For the text-containing cell, return its midpoint in (X, Y) coordinate format. 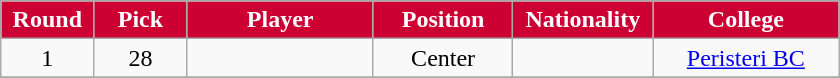
Peristeri BC (746, 58)
College (746, 20)
1 (48, 58)
Pick (140, 20)
Position (443, 20)
Center (443, 58)
Nationality (583, 20)
Round (48, 20)
28 (140, 58)
Player (280, 20)
